Extract the (x, y) coordinate from the center of the cell holding the provided text.  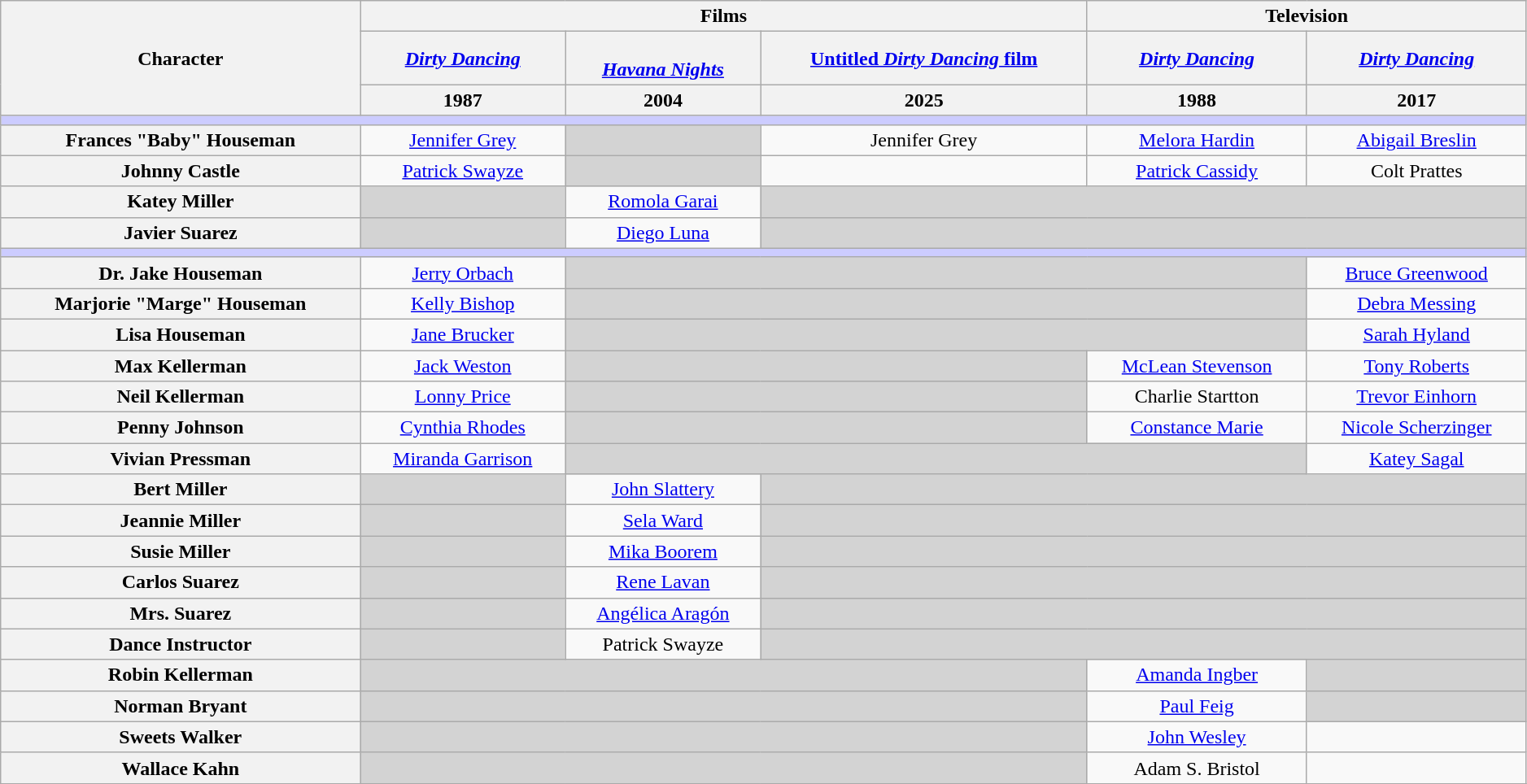
Katey Miller (181, 202)
Miranda Garrison (463, 459)
Susie Miller (181, 551)
Penny Johnson (181, 428)
John Slattery (664, 490)
Character (181, 59)
Tony Roberts (1416, 365)
Mrs. Suarez (181, 613)
Katey Sagal (1416, 459)
Constance Marie (1197, 428)
Lisa Houseman (181, 334)
Dr. Jake Houseman (181, 272)
Neil Kellerman (181, 397)
Patrick Cassidy (1197, 171)
1987 (463, 100)
Mika Boorem (664, 551)
Debra Messing (1416, 303)
Jerry Orbach (463, 272)
Kelly Bishop (463, 303)
Lonny Price (463, 397)
Adam S. Bristol (1197, 768)
Frances "Baby" Houseman (181, 140)
Norman Bryant (181, 706)
Amanda Ingber (1197, 675)
Havana Nights (664, 59)
Robin Kellerman (181, 675)
Max Kellerman (181, 365)
Carlos Suarez (181, 582)
Melora Hardin (1197, 140)
Sarah Hyland (1416, 334)
Cynthia Rhodes (463, 428)
2025 (924, 100)
Bert Miller (181, 490)
2004 (664, 100)
Paul Feig (1197, 706)
Abigail Breslin (1416, 140)
Jack Weston (463, 365)
Trevor Einhorn (1416, 397)
2017 (1416, 100)
1988 (1197, 100)
Marjorie "Marge" Houseman (181, 303)
Nicole Scherzinger (1416, 428)
Romola Garai (664, 202)
Angélica Aragón (664, 613)
Johnny Castle (181, 171)
Diego Luna (664, 233)
Charlie Startton (1197, 397)
Jane Brucker (463, 334)
Jeannie Miller (181, 520)
Vivian Pressman (181, 459)
Films (724, 16)
Sweets Walker (181, 737)
Wallace Kahn (181, 768)
Colt Prattes (1416, 171)
Untitled Dirty Dancing film (924, 59)
John Wesley (1197, 737)
McLean Stevenson (1197, 365)
Dance Instructor (181, 644)
Sela Ward (664, 520)
Television (1307, 16)
Rene Lavan (664, 582)
Bruce Greenwood (1416, 272)
Javier Suarez (181, 233)
